Search for the cell housing the specified text and yield its (x, y) center coordinate. 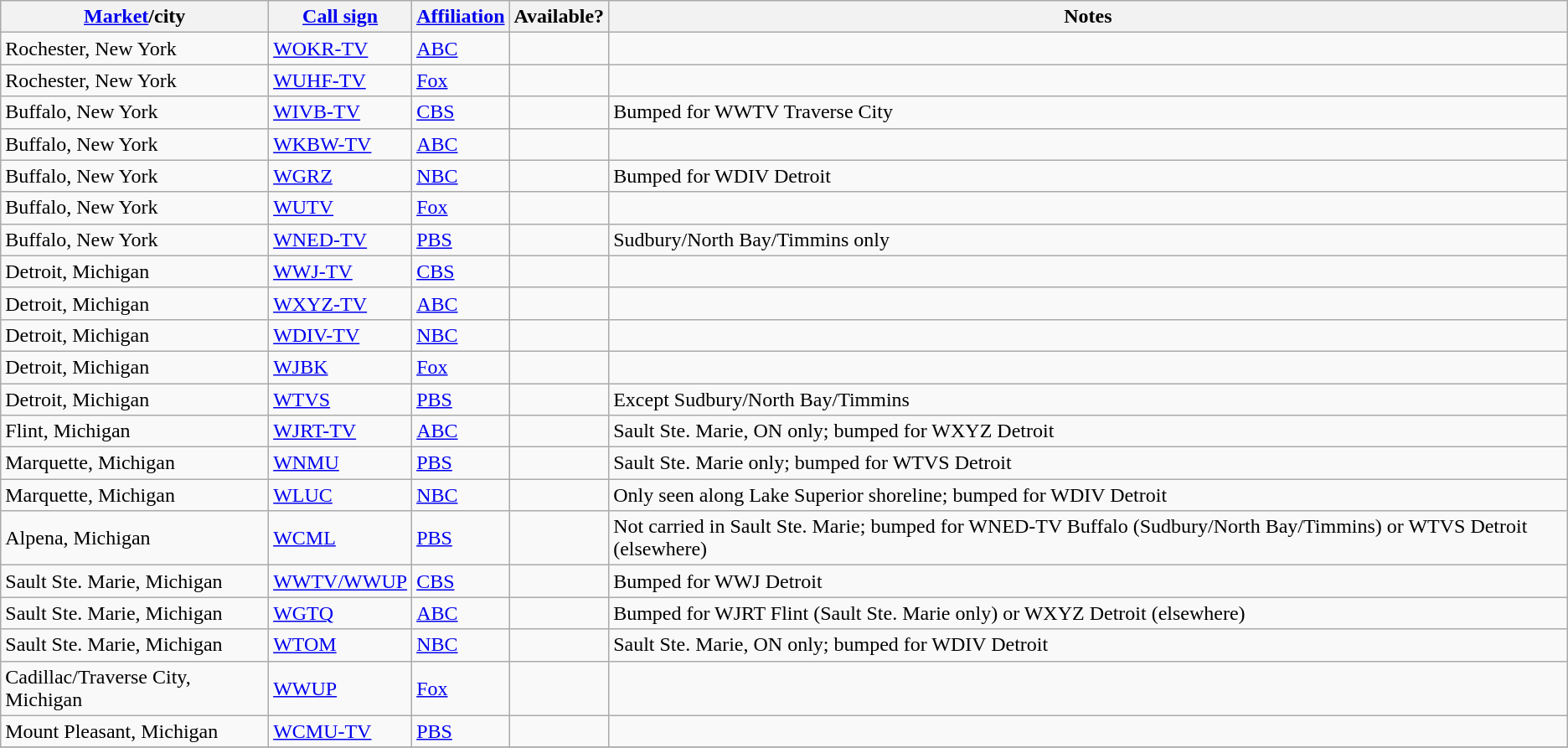
WOKR-TV (340, 49)
Except Sudbury/North Bay/Timmins (1089, 400)
WNED-TV (340, 240)
Alpena, Michigan (135, 538)
WGTQ (340, 613)
WLUC (340, 495)
Available? (560, 17)
Notes (1089, 17)
WIVB-TV (340, 112)
WCML (340, 538)
Sault Ste. Marie, ON only; bumped for WXYZ Detroit (1089, 431)
Only seen along Lake Superior shoreline; bumped for WDIV Detroit (1089, 495)
WKBW-TV (340, 144)
Call sign (340, 17)
Cadillac/Traverse City, Michigan (135, 689)
WWUP (340, 689)
WTVS (340, 400)
WXYZ-TV (340, 303)
WWTV/WWUP (340, 581)
Affiliation (461, 17)
WNMU (340, 463)
Sault Ste. Marie only; bumped for WTVS Detroit (1089, 463)
Bumped for WWJ Detroit (1089, 581)
WTOM (340, 645)
WUTV (340, 208)
WWJ-TV (340, 271)
Sault Ste. Marie, ON only; bumped for WDIV Detroit (1089, 645)
Sudbury/North Bay/Timmins only (1089, 240)
WGRZ (340, 176)
WUHF-TV (340, 80)
Flint, Michigan (135, 431)
WJRT-TV (340, 431)
Market/city (135, 17)
WDIV-TV (340, 335)
Bumped for WDIV Detroit (1089, 176)
Mount Pleasant, Michigan (135, 731)
Not carried in Sault Ste. Marie; bumped for WNED-TV Buffalo (Sudbury/North Bay/Timmins) or WTVS Detroit (elsewhere) (1089, 538)
Bumped for WJRT Flint (Sault Ste. Marie only) or WXYZ Detroit (elsewhere) (1089, 613)
WJBK (340, 367)
Bumped for WWTV Traverse City (1089, 112)
WCMU-TV (340, 731)
